From the cell containing the given text, extract its center point as [X, Y] coordinate. 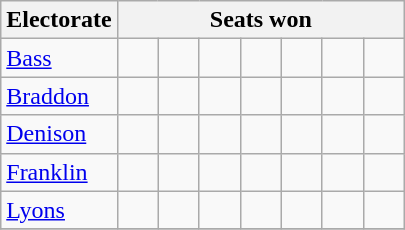
Braddon [59, 96]
Electorate [59, 20]
Seats won [260, 20]
Denison [59, 134]
Franklin [59, 172]
Bass [59, 58]
Lyons [59, 210]
